Provide the [X, Y] coordinate of the cell's center where the given text is located.  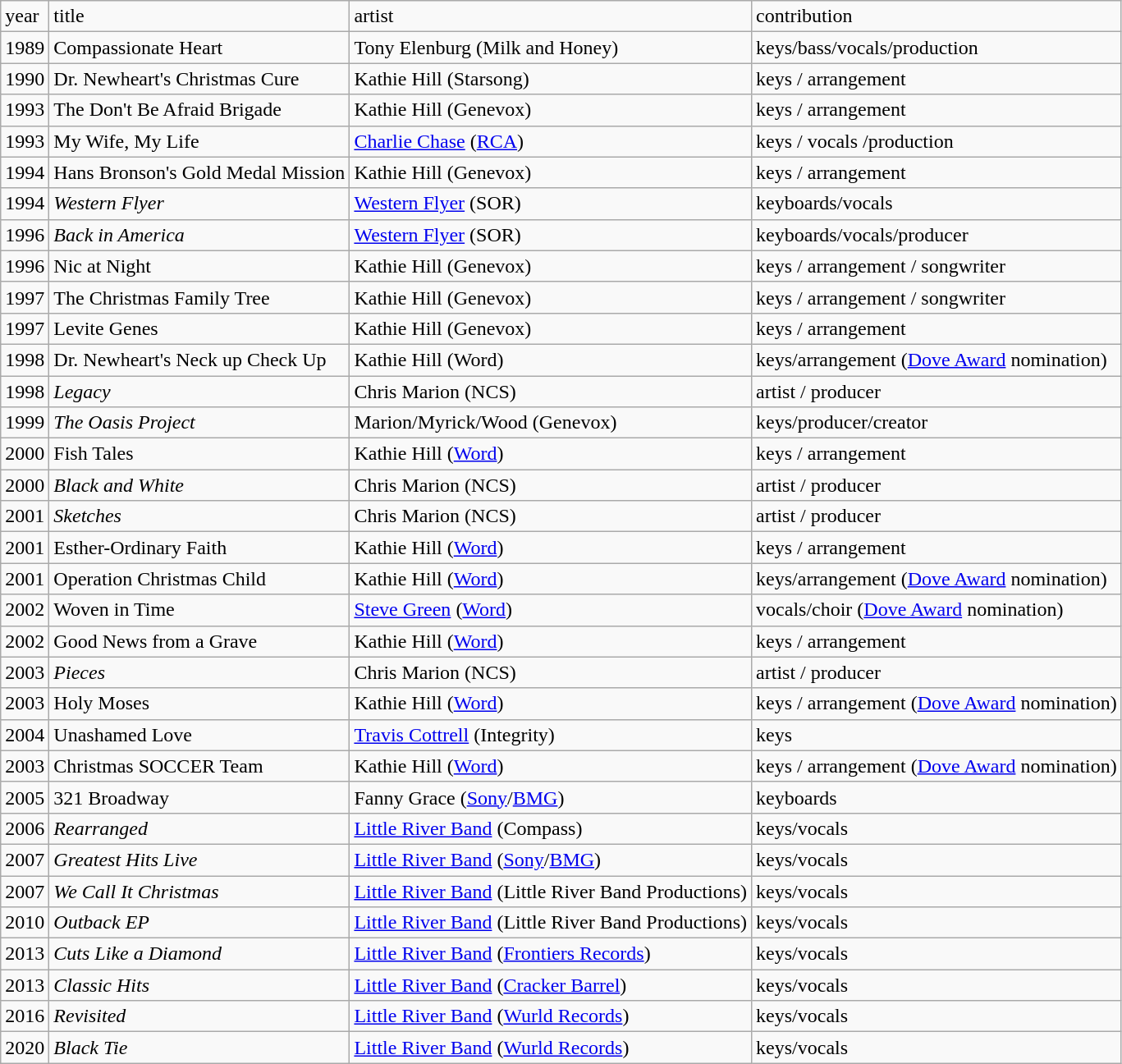
Little River Band (Frontiers Records) [551, 954]
Christmas SOCCER Team [199, 766]
Charlie Chase (RCA) [551, 141]
Cuts Like a Diamond [199, 954]
keyboards [937, 797]
keyboards/vocals [937, 204]
Woven in Time [199, 610]
Little River Band (Cracker Barrel) [551, 985]
Classic Hits [199, 985]
Levite Genes [199, 328]
keys/producer/creator [937, 423]
keys/bass/vocals/production [937, 48]
title [199, 16]
Western Flyer [199, 204]
Back in America [199, 235]
Rearranged [199, 828]
Esther-Ordinary Faith [199, 548]
Little River Band (Sony/BMG) [551, 860]
Nic at Night [199, 266]
Marion/Myrick/Wood (Genevox) [551, 423]
Unashamed Love [199, 735]
Fanny Grace (Sony/BMG) [551, 797]
We Call It Christmas [199, 891]
Fish Tales [199, 454]
321 Broadway [199, 797]
My Wife, My Life [199, 141]
Travis Cottrell (Integrity) [551, 735]
Dr. Newheart's Neck up Check Up [199, 360]
keyboards/vocals/producer [937, 235]
year [25, 16]
2006 [25, 828]
keys [937, 735]
keys / vocals /production [937, 141]
Greatest Hits Live [199, 860]
Hans Bronson's Gold Medal Mission [199, 172]
2004 [25, 735]
1989 [25, 48]
Operation Christmas Child [199, 579]
Revisited [199, 1016]
Tony Elenburg (Milk and Honey) [551, 48]
Black and White [199, 485]
1999 [25, 423]
Good News from a Grave [199, 641]
Compassionate Heart [199, 48]
The Christmas Family Tree [199, 297]
vocals/choir (Dove Award nomination) [937, 610]
2016 [25, 1016]
Outback EP [199, 923]
Black Tie [199, 1048]
Pieces [199, 672]
Steve Green (Word) [551, 610]
Little River Band (Compass) [551, 828]
Kathie Hill (Starsong) [551, 79]
Holy Moses [199, 704]
Sketches [199, 516]
contribution [937, 16]
artist [551, 16]
The Oasis Project [199, 423]
2005 [25, 797]
Dr. Newheart's Christmas Cure [199, 79]
1990 [25, 79]
Legacy [199, 392]
The Don't Be Afraid Brigade [199, 110]
2020 [25, 1048]
2010 [25, 923]
